Return (x, y) of the center of cell containing provided text 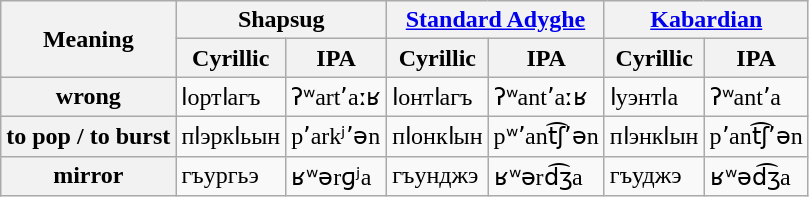
Shapsug (282, 20)
пӏэнкӏын (654, 136)
гъургьэ (231, 176)
Kabardian (706, 20)
wrong (88, 97)
гъунджэ (438, 176)
Standard Adyghe (496, 20)
гъуджэ (654, 176)
пӏэркӏьын (231, 136)
to pop / to burst (88, 136)
ӏонтӏагъ (438, 97)
ʁʷəd͡ʒa (756, 176)
ʔʷartʼaːʁ (336, 97)
pʼant͡ʃʼən (756, 136)
ʔʷantʼa (756, 97)
пӏонкӏын (438, 136)
ʁʷərd͡ʒa (546, 176)
ӏортӏагъ (231, 97)
ӏуэнтӏа (654, 97)
pʼarkʲʼən (336, 136)
mirror (88, 176)
ʁʷərɡʲa (336, 176)
ʔʷantʼaːʁ (546, 97)
Meaning (88, 39)
pʷʼant͡ʃʼən (546, 136)
